Capture the cell that displays the provided text and extract its [x, y] central coordinate. 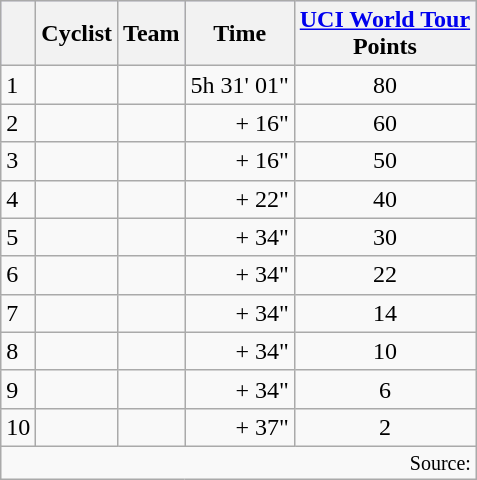
3 [18, 161]
+ 22" [240, 199]
4 [18, 199]
40 [384, 199]
Team [152, 34]
8 [18, 351]
5h 31' 01" [240, 85]
5 [18, 237]
7 [18, 313]
30 [384, 237]
22 [384, 275]
9 [18, 389]
Cyclist [77, 34]
50 [384, 161]
14 [384, 313]
Source: [238, 462]
60 [384, 123]
1 [18, 85]
Time [240, 34]
UCI World TourPoints [384, 34]
80 [384, 85]
+ 37" [240, 427]
